Pinpoint the cell where the given text exists, returning its (x, y) midpoint coordinate. 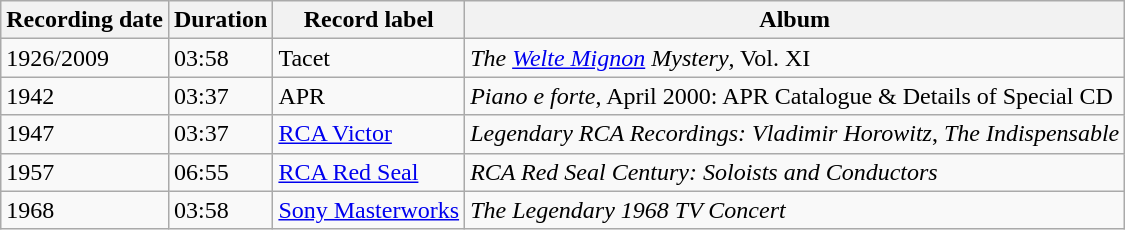
Duration (220, 20)
RCA Red Seal Century: Soloists and Conductors (795, 172)
1947 (85, 134)
1957 (85, 172)
RCA Victor (369, 134)
06:55 (220, 172)
Recording date (85, 20)
Piano e forte, April 2000: APR Catalogue & Details of Special CD (795, 96)
APR (369, 96)
The Welte Mignon Mystery, Vol. XI (795, 58)
Legendary RCA Recordings: Vladimir Horowitz, The Indispensable (795, 134)
Tacet (369, 58)
1926/2009 (85, 58)
1968 (85, 210)
RCA Red Seal (369, 172)
The Legendary 1968 TV Concert (795, 210)
1942 (85, 96)
Album (795, 20)
Record label (369, 20)
Sony Masterworks (369, 210)
